Pinpoint the cell where the given text exists, returning its [X, Y] midpoint coordinate. 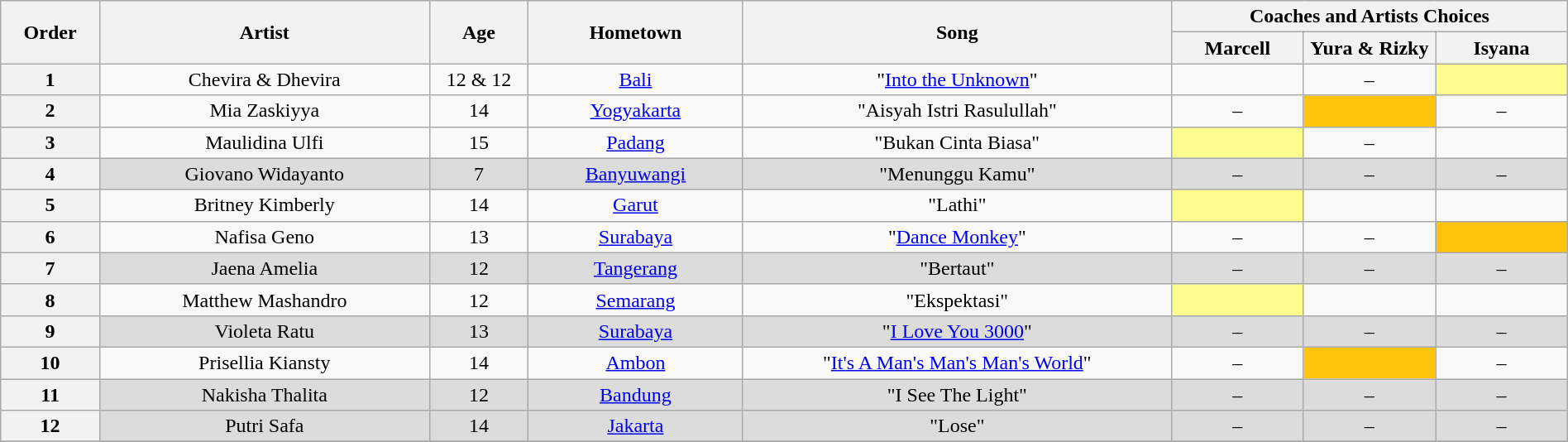
4 [50, 174]
Nafisa Geno [265, 237]
2 [50, 111]
Semarang [635, 300]
Jaena Amelia [265, 268]
Isyana [1502, 48]
"Bertaut" [958, 268]
10 [50, 363]
"I See The Light" [958, 395]
12 & 12 [479, 79]
Coaches and Artists Choices [1370, 17]
Nakisha Thalita [265, 395]
Britney Kimberly [265, 205]
Garut [635, 205]
6 [50, 237]
"Into the Unknown" [958, 79]
Marcell [1238, 48]
"Dance Monkey" [958, 237]
3 [50, 142]
Yura & Rizky [1370, 48]
Hometown [635, 32]
Ambon [635, 363]
Prisellia Kiansty [265, 363]
Giovano Widayanto [265, 174]
Bandung [635, 395]
Violeta Ratu [265, 331]
"It's A Man's Man's Man's World" [958, 363]
Tangerang [635, 268]
Maulidina Ulfi [265, 142]
8 [50, 300]
Chevira & Dhevira [265, 79]
5 [50, 205]
Mia Zaskiyya [265, 111]
Age [479, 32]
Bali [635, 79]
"Lathi" [958, 205]
Yogyakarta [635, 111]
Order [50, 32]
1 [50, 79]
Jakarta [635, 426]
Matthew Mashandro [265, 300]
Song [958, 32]
"Menunggu Kamu" [958, 174]
"Bukan Cinta Biasa" [958, 142]
"Aisyah Istri Rasulullah" [958, 111]
Artist [265, 32]
Banyuwangi [635, 174]
"Ekspektasi" [958, 300]
Putri Safa [265, 426]
Padang [635, 142]
11 [50, 395]
9 [50, 331]
"Lose" [958, 426]
"I Love You 3000" [958, 331]
15 [479, 142]
